Capture the cell that displays the provided text and extract its [X, Y] central coordinate. 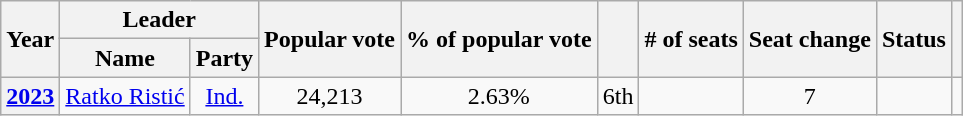
Leader [160, 20]
Name [125, 58]
24,213 [330, 96]
Popular vote [330, 39]
2.63% [500, 96]
Ind. [224, 96]
Ratko Ristić [125, 96]
Party [224, 58]
# of seats [691, 39]
Seat change [810, 39]
7 [810, 96]
6th [618, 96]
Year [30, 39]
Status [914, 39]
2023 [30, 96]
% of popular vote [500, 39]
